Return (X, Y) of the center of cell containing provided text 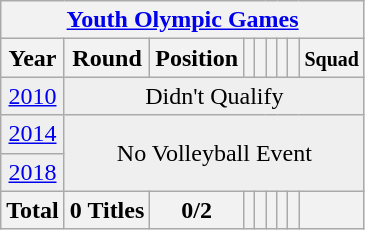
2014 (33, 134)
Youth Olympic Games (183, 20)
Position (197, 58)
Squad (332, 58)
Didn't Qualify (214, 96)
2018 (33, 172)
0/2 (197, 210)
Round (107, 58)
Total (33, 210)
Year (33, 58)
0 Titles (107, 210)
No Volleyball Event (214, 153)
2010 (33, 96)
